From the cell containing the given text, extract its center point as [x, y] coordinate. 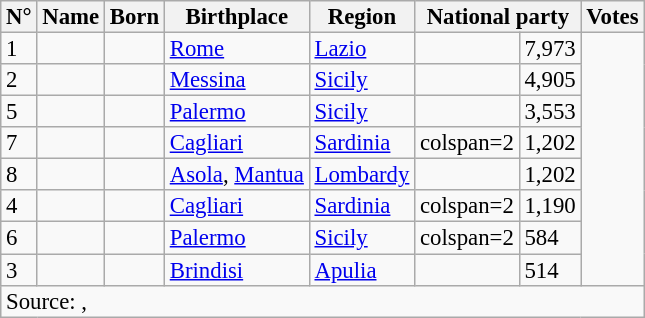
Born [134, 17]
Messina [236, 80]
2 [19, 80]
584 [550, 238]
Name [71, 17]
8 [19, 175]
Rome [236, 49]
4,905 [550, 80]
Region [362, 17]
514 [550, 270]
Lombardy [362, 175]
N° [19, 17]
Birthplace [236, 17]
Asola, Mantua [236, 175]
Lazio [362, 49]
Source: , [322, 301]
7 [19, 143]
1 [19, 49]
3,553 [550, 112]
7,973 [550, 49]
Apulia [362, 270]
National party [498, 17]
5 [19, 112]
Brindisi [236, 270]
1,190 [550, 206]
Votes [612, 17]
3 [19, 270]
4 [19, 206]
6 [19, 238]
